Detect which cell encompasses the target text, then output its [X, Y] center coordinate. 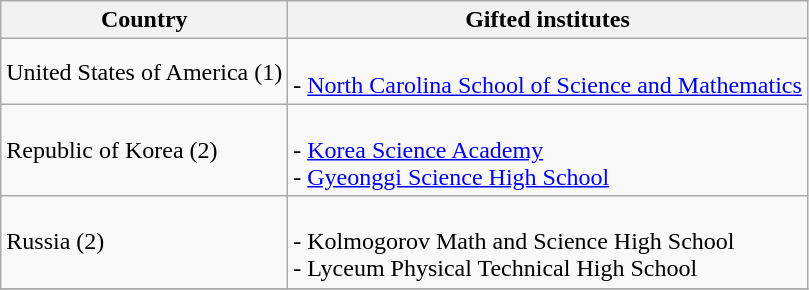
- Kolmogorov Math and Science High School- Lyceum Physical Technical High School [548, 242]
Republic of Korea (2) [144, 150]
Gifted institutes [548, 20]
- Korea Science Academy- Gyeonggi Science High School [548, 150]
United States of America (1) [144, 72]
- North Carolina School of Science and Mathematics [548, 72]
Russia (2) [144, 242]
Country [144, 20]
